Capture the cell that displays the provided text and extract its (x, y) central coordinate. 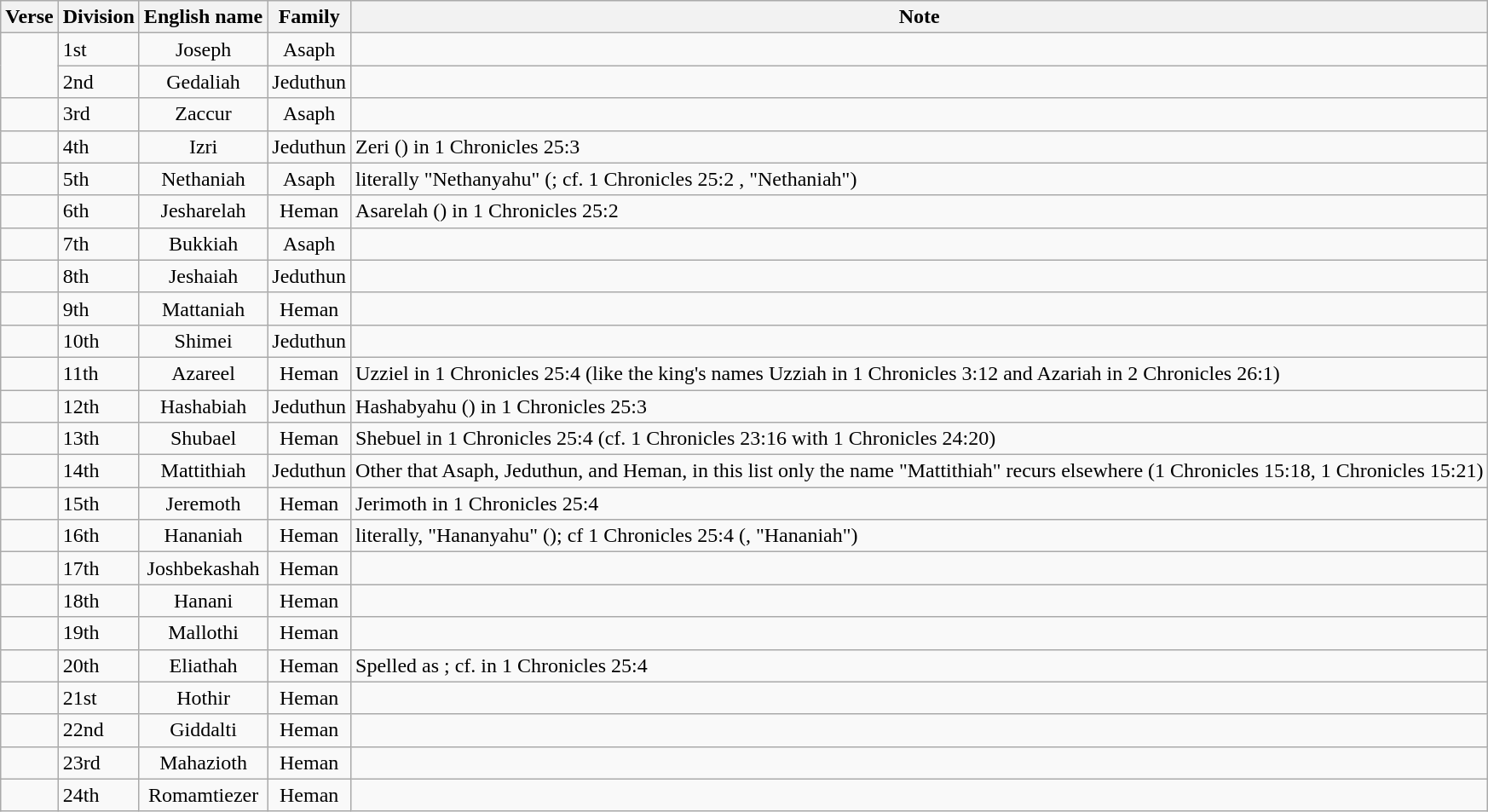
Nethaniah (203, 179)
Uzziel in 1 Chronicles 25:4 (like the king's names Uzziah in 1 Chronicles 3:12 and Azariah in 2 Chronicles 26:1) (920, 373)
Spelled as ; cf. in 1 Chronicles 25:4 (920, 665)
Hanani (203, 601)
4th (99, 147)
Hananiah (203, 536)
Joseph (203, 49)
Mallothi (203, 633)
Mattithiah (203, 471)
8th (99, 276)
Asarelah () in 1 Chronicles 25:2 (920, 211)
3rd (99, 114)
24th (99, 795)
Division (99, 17)
7th (99, 244)
15th (99, 504)
20th (99, 665)
22nd (99, 730)
Izri (203, 147)
Jeshaiah (203, 276)
literally "Nethanyahu" (; cf. 1 Chronicles 25:2 , "Nethaniah") (920, 179)
19th (99, 633)
1st (99, 49)
13th (99, 439)
Hothir (203, 698)
Zaccur (203, 114)
Joshbekashah (203, 568)
6th (99, 211)
Jeremoth (203, 504)
Azareel (203, 373)
2nd (99, 82)
Mattaniah (203, 308)
Hashabyahu () in 1 Chronicles 25:3 (920, 406)
18th (99, 601)
14th (99, 471)
23rd (99, 763)
Shebuel in 1 Chronicles 25:4 (cf. 1 Chronicles 23:16 with 1 Chronicles 24:20) (920, 439)
Jerimoth in 1 Chronicles 25:4 (920, 504)
10th (99, 341)
Note (920, 17)
12th (99, 406)
Bukkiah (203, 244)
literally, "Hananyahu" (); cf 1 Chronicles 25:4 (, "Hananiah") (920, 536)
Shimei (203, 341)
9th (99, 308)
16th (99, 536)
Shubael (203, 439)
Jesharelah (203, 211)
11th (99, 373)
Giddalti (203, 730)
Other that Asaph, Jeduthun, and Heman, in this list only the name "Mattithiah" recurs elsewhere (1 Chronicles 15:18, 1 Chronicles 15:21) (920, 471)
Romamtiezer (203, 795)
5th (99, 179)
Zeri () in 1 Chronicles 25:3 (920, 147)
Hashabiah (203, 406)
21st (99, 698)
Mahazioth (203, 763)
Gedaliah (203, 82)
17th (99, 568)
English name (203, 17)
Verse (30, 17)
Family (309, 17)
Eliathah (203, 665)
